Return the (x, y) coordinate for the center point of the cell that contains the specified text.  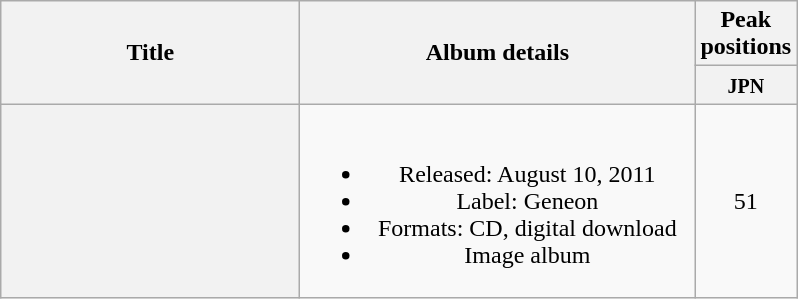
JPN (746, 85)
Released: August 10, 2011 Label: GeneonFormats: CD, digital downloadImage album (498, 201)
51 (746, 201)
Peak positions (746, 34)
Album details (498, 52)
Title (150, 52)
